Determine the [x, y] coordinate at the center of the cell enclosing the given text.  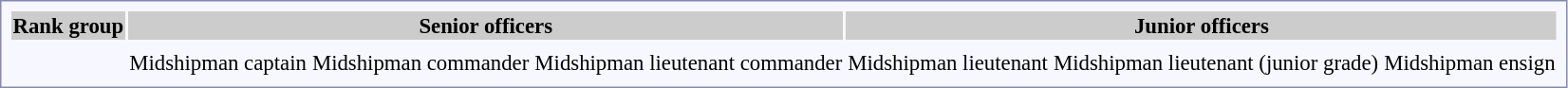
Rank group [68, 26]
Senior officers [486, 26]
Midshipman lieutenant (junior grade) [1215, 62]
Midshipman lieutenant commander [689, 62]
Midshipman ensign [1469, 62]
Midshipman lieutenant [948, 62]
Midshipman captain [218, 62]
Midshipman commander [420, 62]
Junior officers [1202, 26]
